Extract the [X, Y] coordinate from the center of the cell holding the provided text.  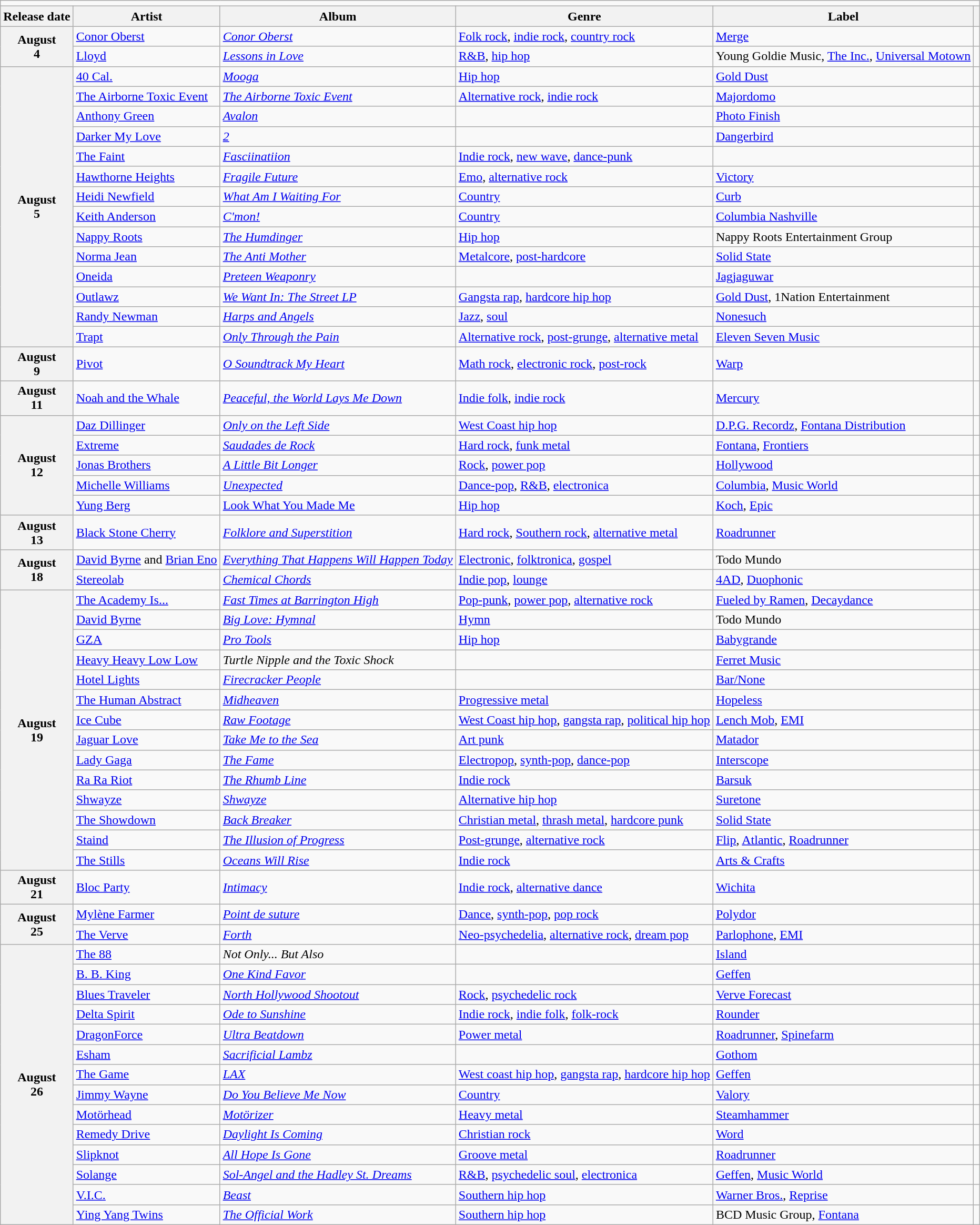
Ice Cube [146, 720]
Fast Times at Barrington High [338, 599]
Do You Believe Me Now [338, 1095]
Warp [843, 364]
Fragile Future [338, 176]
Matador [843, 740]
Lessons in Love [338, 56]
Point de suture [338, 914]
4AD, Duophonic [843, 579]
Lady Gaga [146, 760]
Nappy Roots Entertainment Group [843, 236]
What Am I Waiting For [338, 196]
Daz Dillinger [146, 425]
Indie folk, indie rock [584, 398]
Babygrande [843, 640]
Gold Dust, 1Nation Entertainment [843, 297]
2 [338, 136]
Midheaven [338, 700]
Beast [338, 1194]
Dance-pop, R&B, electronica [584, 485]
Bar/None [843, 680]
Young Goldie Music, The Inc., Universal Motown [843, 56]
The Showdown [146, 820]
GZA [146, 640]
Hawthorne Heights [146, 176]
Everything That Happens Will Happen Today [338, 559]
D.P.G. Recordz, Fontana Distribution [843, 425]
Power metal [584, 1035]
The 88 [146, 955]
Motörizer [338, 1114]
One Kind Favor [338, 975]
O Soundtrack My Heart [338, 364]
The Stills [146, 860]
BCD Music Group, Fontana [843, 1214]
Suretone [843, 800]
Remedy Drive [146, 1134]
Norma Jean [146, 257]
All Hope Is Gone [338, 1154]
Ode to Sunshine [338, 1015]
Keith Anderson [146, 216]
Blues Traveler [146, 995]
Fontana, Frontiers [843, 445]
Only on the Left Side [338, 425]
Turtle Nipple and the Toxic Shock [338, 660]
Eleven Seven Music [843, 337]
Label [843, 16]
Peaceful, the World Lays Me Down [338, 398]
Only Through the Pain [338, 337]
August21 [37, 887]
Album [338, 16]
Roadrunner, Spinefarm [843, 1035]
Gold Dust [843, 76]
Curb [843, 196]
Not Only... But Also [338, 955]
Saudades de Rock [338, 445]
Island [843, 955]
August5 [37, 206]
Photo Finish [843, 116]
David Byrne and Brian Eno [146, 559]
August13 [37, 533]
Slipknot [146, 1154]
David Byrne [146, 620]
Jaguar Love [146, 740]
Gangsta rap, hardcore hip hop [584, 297]
Extreme [146, 445]
August18 [37, 569]
Jonas Brothers [146, 465]
The Game [146, 1075]
Pro Tools [338, 640]
Koch, Epic [843, 505]
Merge [843, 36]
West Coast hip hop [584, 425]
Sol-Angel and the Hadley St. Dreams [338, 1174]
Math rock, electronic rock, post-rock [584, 364]
Metalcore, post-hardcore [584, 257]
Steamhammer [843, 1114]
The Academy Is... [146, 599]
Verve Forecast [843, 995]
Word [843, 1134]
Indie rock, new wave, dance-punk [584, 156]
Rounder [843, 1015]
Heavy Heavy Low Low [146, 660]
Big Love: Hymnal [338, 620]
Columbia, Music World [843, 485]
Rock, psychedelic rock [584, 995]
Jagjaguwar [843, 277]
Sacrificial Lambz [338, 1055]
Bloc Party [146, 887]
August4 [37, 46]
Christian metal, thrash metal, hardcore punk [584, 820]
Michelle Williams [146, 485]
Hopeless [843, 700]
The Faint [146, 156]
Ra Ra Riot [146, 780]
Victory [843, 176]
Genre [584, 16]
Emo, alternative rock [584, 176]
Mercury [843, 398]
40 Cal. [146, 76]
Wichita [843, 887]
B. B. King [146, 975]
Dangerbird [843, 136]
The Illusion of Progress [338, 840]
DragonForce [146, 1035]
Majordomo [843, 96]
August25 [37, 924]
Darker My Love [146, 136]
R&B, hip hop [584, 56]
Folklore and Superstition [338, 533]
Post-grunge, alternative rock [584, 840]
Noah and the Whale [146, 398]
Progressive metal [584, 700]
Hard rock, Southern rock, alternative metal [584, 533]
Outlawz [146, 297]
Electronic, folktronica, gospel [584, 559]
Neo-psychedelia, alternative rock, dream pop [584, 934]
Columbia Nashville [843, 216]
The Human Abstract [146, 700]
Chemical Chords [338, 579]
Dance, synth-pop, pop rock [584, 914]
We Want In: The Street LP [338, 297]
A Little Bit Longer [338, 465]
Pivot [146, 364]
The Anti Mother [338, 257]
The Rhumb Line [338, 780]
Fueled by Ramen, Decaydance [843, 599]
Yung Berg [146, 505]
Release date [37, 16]
Motörhead [146, 1114]
Groove metal [584, 1154]
Lench Mob, EMI [843, 720]
Arts & Crafts [843, 860]
Jazz, soul [584, 317]
Folk rock, indie rock, country rock [584, 36]
Art punk [584, 740]
Back Breaker [338, 820]
Delta Spirit [146, 1015]
Black Stone Cherry [146, 533]
Firecracker People [338, 680]
Ferret Music [843, 660]
Forth [338, 934]
West Coast hip hop, gangsta rap, political hip hop [584, 720]
Electropop, synth-pop, dance-pop [584, 760]
Hard rock, funk metal [584, 445]
Ying Yang Twins [146, 1214]
LAX [338, 1075]
V.I.C. [146, 1194]
Heidi Newfield [146, 196]
Indie rock, indie folk, folk-rock [584, 1015]
The Verve [146, 934]
Flip, Atlantic, Roadrunner [843, 840]
The Fame [338, 760]
Raw Footage [338, 720]
Nappy Roots [146, 236]
Ultra Beatdown [338, 1035]
Take Me to the Sea [338, 740]
Heavy metal [584, 1114]
August19 [37, 729]
Randy Newman [146, 317]
R&B, psychedelic soul, electronica [584, 1174]
Pop-punk, power pop, alternative rock [584, 599]
Anthony Green [146, 116]
Nonesuch [843, 317]
Trapt [146, 337]
Intimacy [338, 887]
August26 [37, 1085]
Geffen, Music World [843, 1174]
Mooga [338, 76]
Valory [843, 1095]
Alternative rock, post-grunge, alternative metal [584, 337]
Daylight Is Coming [338, 1134]
Barsuk [843, 780]
Gothom [843, 1055]
Hollywood [843, 465]
Mylène Farmer [146, 914]
Hymn [584, 620]
Alternative hip hop [584, 800]
Christian rock [584, 1134]
Indie rock, alternative dance [584, 887]
North Hollywood Shootout [338, 995]
August11 [37, 398]
Harps and Angels [338, 317]
Esham [146, 1055]
West coast hip hop, gangsta rap, hardcore hip hop [584, 1075]
Rock, power pop [584, 465]
Indie pop, lounge [584, 579]
August9 [37, 364]
The Official Work [338, 1214]
Artist [146, 16]
C'mon! [338, 216]
Interscope [843, 760]
Look What You Made Me [338, 505]
August12 [37, 465]
Hotel Lights [146, 680]
Avalon [338, 116]
Oceans Will Rise [338, 860]
Preteen Weaponry [338, 277]
Parlophone, EMI [843, 934]
Stereolab [146, 579]
Staind [146, 840]
Warner Bros., Reprise [843, 1194]
Fasciinatiion [338, 156]
The Humdinger [338, 236]
Polydor [843, 914]
Lloyd [146, 56]
Jimmy Wayne [146, 1095]
Alternative rock, indie rock [584, 96]
Solange [146, 1174]
Oneida [146, 277]
Unexpected [338, 485]
